Return [X, Y] of the center of cell containing provided text 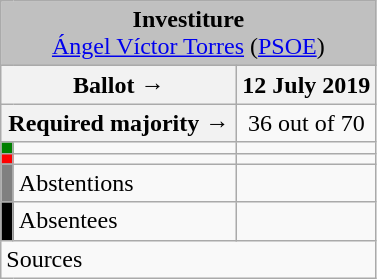
Abstentions [125, 183]
Required majority → [119, 123]
Ballot → [119, 85]
InvestitureÁngel Víctor Torres (PSOE) [188, 34]
Absentees [125, 221]
Sources [188, 259]
36 out of 70 [306, 123]
12 July 2019 [306, 85]
